Return the (x, y) coordinate for the center point of the cell that contains the specified text.  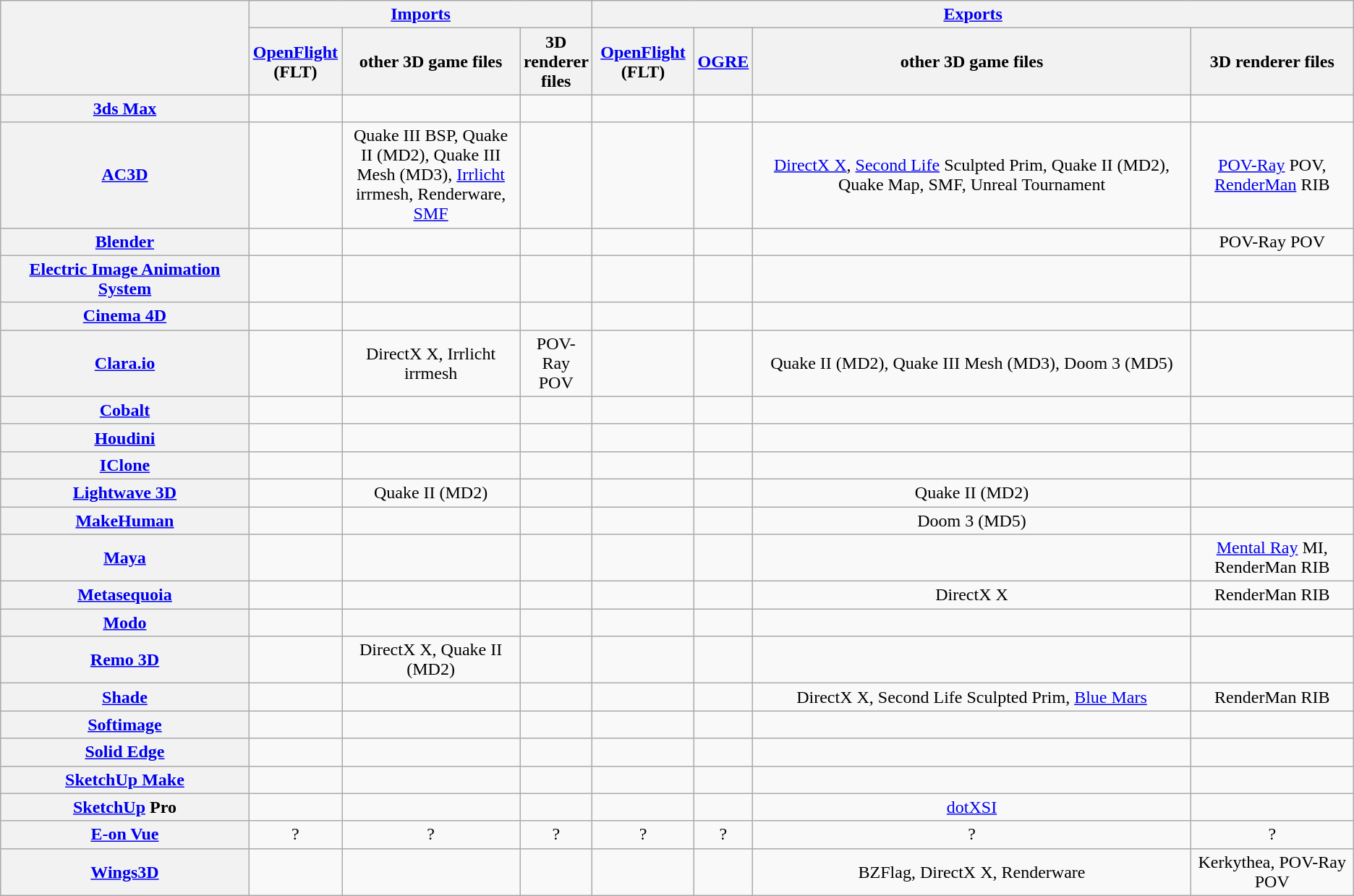
Solid Edge (124, 752)
SketchUp Make (124, 780)
Kerkythea, POV-Ray POV (1272, 872)
DirectX X, Quake II (MD2) (431, 660)
Exports (973, 14)
Lightwave 3D (124, 492)
DirectX X, Second Life Sculpted Prim, Quake II (MD2), Quake Map, SMF, Unreal Tournament (972, 175)
Softimage (124, 725)
3ds Max (124, 108)
E-on Vue (124, 835)
Remo 3D (124, 660)
Quake II (MD2), Quake III Mesh (MD3), Doom 3 (MD5) (972, 363)
Electric Image Animation System (124, 279)
MakeHuman (124, 520)
Metasequoia (124, 595)
POV-Ray POV, RenderMan RIB (1272, 175)
Doom 3 (MD5) (972, 520)
IClone (124, 465)
Blender (124, 242)
OGRE (723, 61)
BZFlag, DirectX X, Renderware (972, 872)
Maya (124, 558)
DirectX X, Irrlicht irrmesh (431, 363)
Quake III BSP, Quake II (MD2), Quake III Mesh (MD3), Irrlicht irrmesh, Renderware, SMF (431, 175)
Mental Ray MI, RenderMan RIB (1272, 558)
SketchUp Pro (124, 807)
Modo (124, 623)
Houdini (124, 438)
Wings3D (124, 872)
Cinema 4D (124, 316)
Cobalt (124, 410)
Shade (124, 697)
DirectX X (972, 595)
AC3D (124, 175)
Clara.io (124, 363)
DirectX X, Second Life Sculpted Prim, Blue Mars (972, 697)
Imports (421, 14)
dotXSI (972, 807)
